Extract the (x, y) coordinate from the center of the cell holding the provided text.  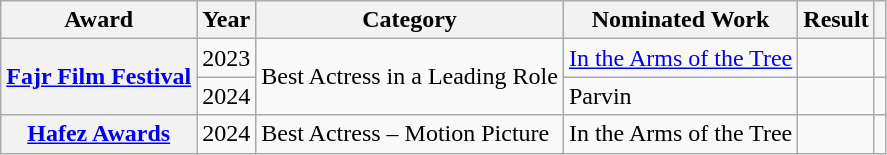
Category (410, 20)
Result (836, 20)
Year (226, 20)
Parvin (680, 96)
2023 (226, 58)
Fajr Film Festival (99, 77)
Nominated Work (680, 20)
Award (99, 20)
Best Actress in a Leading Role (410, 77)
Best Actress – Motion Picture (410, 134)
Hafez Awards (99, 134)
